Pinpoint the cell where the given text exists, returning its (x, y) midpoint coordinate. 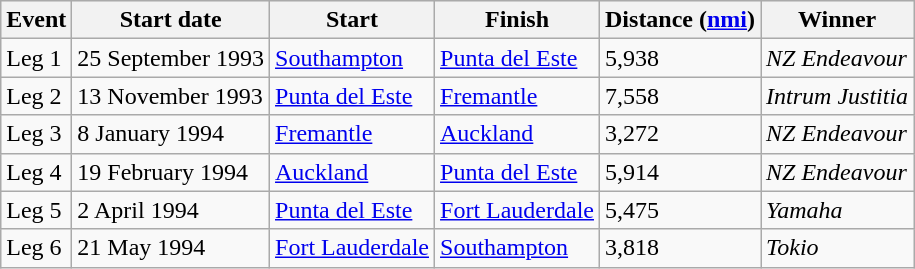
3,272 (680, 134)
7,558 (680, 96)
Event (36, 20)
Leg 2 (36, 96)
8 January 1994 (171, 134)
13 November 1993 (171, 96)
3,818 (680, 248)
Leg 3 (36, 134)
2 April 1994 (171, 210)
Yamaha (838, 210)
Leg 4 (36, 172)
Tokio (838, 248)
Intrum Justitia (838, 96)
21 May 1994 (171, 248)
Leg 6 (36, 248)
Leg 1 (36, 58)
5,475 (680, 210)
Leg 5 (36, 210)
5,938 (680, 58)
Finish (518, 20)
Start (352, 20)
Distance (nmi) (680, 20)
19 February 1994 (171, 172)
Winner (838, 20)
Start date (171, 20)
5,914 (680, 172)
25 September 1993 (171, 58)
